Identify which cell holds the provided text, then report its (x, y) central coordinate. 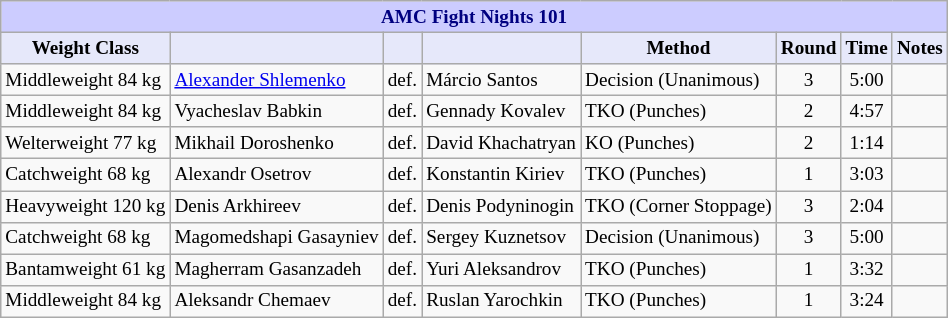
Márcio Santos (502, 80)
Method (679, 48)
TKO (Corner Stoppage) (679, 206)
4:57 (866, 111)
Mikhail Doroshenko (276, 143)
Denis Podyninogin (502, 206)
Weight Class (86, 48)
Yuri Aleksandrov (502, 270)
Aleksandr Chemaev (276, 301)
Alexandr Osetrov (276, 175)
Sergey Kuznetsov (502, 238)
Magherram Gasanzadeh (276, 270)
3:03 (866, 175)
Denis Arkhireev (276, 206)
Konstantin Kiriev (502, 175)
Welterweight 77 kg (86, 143)
David Khachatryan (502, 143)
Round (808, 48)
3:24 (866, 301)
Heavyweight 120 kg (86, 206)
Ruslan Yarochkin (502, 301)
Notes (920, 48)
Alexander Shlemenko (276, 80)
AMC Fight Nights 101 (474, 17)
2:04 (866, 206)
Vyacheslav Babkin (276, 111)
Time (866, 48)
Bantamweight 61 kg (86, 270)
Gennady Kovalev (502, 111)
1:14 (866, 143)
Magomedshapi Gasayniev (276, 238)
3:32 (866, 270)
KO (Punches) (679, 143)
